Provide the [x, y] coordinate of the cell's center where the given text is located.  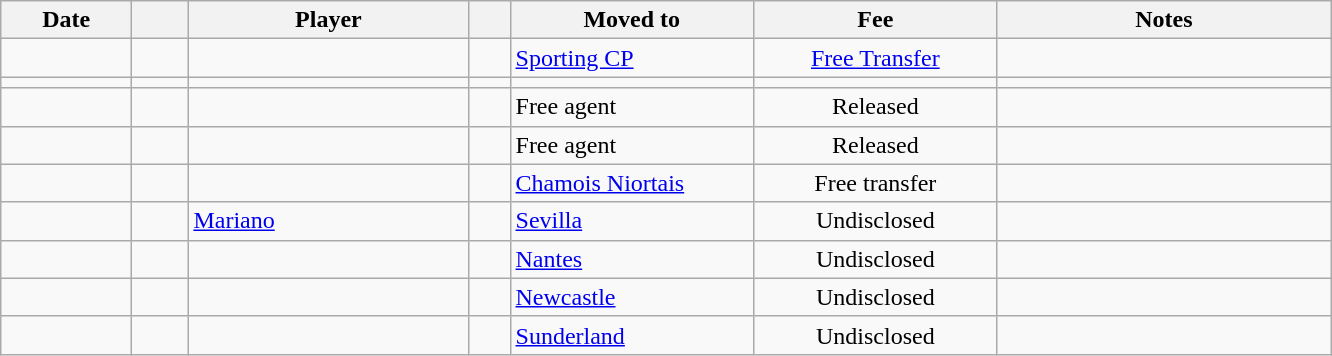
Chamois Niortais [632, 183]
Sevilla [632, 221]
Mariano [328, 221]
Newcastle [632, 297]
Player [328, 20]
Notes [1164, 20]
Fee [876, 20]
Nantes [632, 259]
Sunderland [632, 335]
Sporting CP [632, 58]
Date [66, 20]
Free transfer [876, 183]
Free Transfer [876, 58]
Moved to [632, 20]
